Extract the [X, Y] coordinate from the center of the cell holding the provided text.  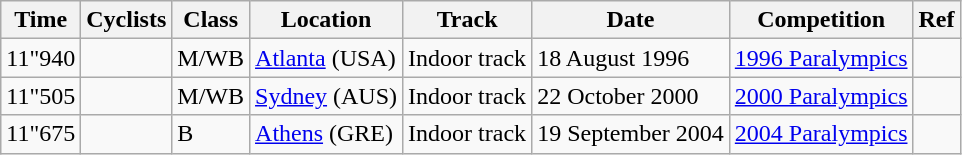
11"675 [41, 134]
11"505 [41, 96]
Time [41, 20]
22 October 2000 [631, 96]
Atlanta (USA) [326, 58]
2004 Paralympics [821, 134]
Competition [821, 20]
Ref [936, 20]
19 September 2004 [631, 134]
Cyclists [126, 20]
Location [326, 20]
11"940 [41, 58]
1996 Paralympics [821, 58]
2000 Paralympics [821, 96]
Track [468, 20]
B [211, 134]
Sydney (AUS) [326, 96]
Date [631, 20]
Athens (GRE) [326, 134]
18 August 1996 [631, 58]
Class [211, 20]
